Return the (x, y) coordinate for the center point of the cell that contains the specified text.  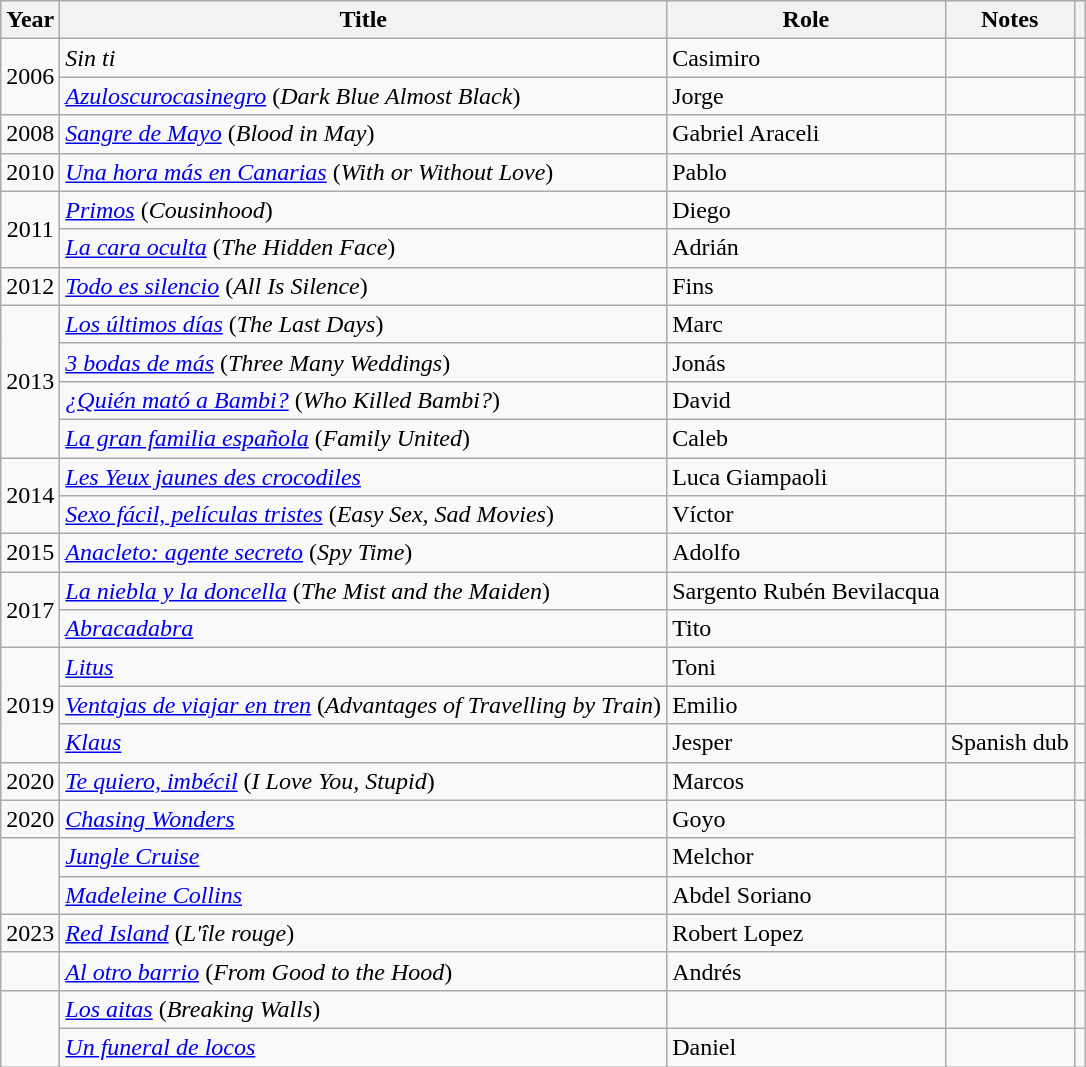
Azuloscurocasinegro (Dark Blue Almost Black) (364, 96)
Title (364, 20)
Sangre de Mayo (Blood in May) (364, 134)
Una hora más en Canarias (With or Without Love) (364, 172)
Adrián (806, 248)
Los aitas (Breaking Walls) (364, 1009)
Primos (Cousinhood) (364, 210)
Jorge (806, 96)
2012 (30, 286)
Goyo (806, 819)
Daniel (806, 1047)
Marc (806, 324)
Jesper (806, 743)
Sargento Rubén Bevilacqua (806, 591)
Emilio (806, 705)
3 bodas de más (Three Many Weddings) (364, 362)
Jungle Cruise (364, 857)
Toni (806, 667)
Un funeral de locos (364, 1047)
Madeleine Collins (364, 895)
Casimiro (806, 58)
2014 (30, 496)
Sexo fácil, películas tristes (Easy Sex, Sad Movies) (364, 515)
Anacleto: agente secreto (Spy Time) (364, 553)
La gran familia española (Family United) (364, 438)
Klaus (364, 743)
Te quiero, imbécil (I Love You, Stupid) (364, 781)
Todo es silencio (All Is Silence) (364, 286)
Fins (806, 286)
2015 (30, 553)
Andrés (806, 971)
La niebla y la doncella (The Mist and the Maiden) (364, 591)
Jonás (806, 362)
Melchor (806, 857)
Pablo (806, 172)
Adolfo (806, 553)
Red Island (L'île rouge) (364, 933)
2008 (30, 134)
2019 (30, 705)
Tito (806, 629)
Year (30, 20)
2023 (30, 933)
Robert Lopez (806, 933)
Gabriel Araceli (806, 134)
Marcos (806, 781)
Los últimos días (The Last Days) (364, 324)
Víctor (806, 515)
David (806, 400)
2006 (30, 77)
¿Quién mató a Bambi? (Who Killed Bambi?) (364, 400)
Role (806, 20)
2010 (30, 172)
Chasing Wonders (364, 819)
Les Yeux jaunes des crocodiles (364, 477)
2013 (30, 381)
Luca Giampaoli (806, 477)
Spanish dub (1010, 743)
2011 (30, 229)
La cara oculta (The Hidden Face) (364, 248)
2017 (30, 610)
Sin ti (364, 58)
Litus (364, 667)
Al otro barrio (From Good to the Hood) (364, 971)
Abdel Soriano (806, 895)
Ventajas de viajar en tren (Advantages of Travelling by Train) (364, 705)
Diego (806, 210)
Abracadabra (364, 629)
Notes (1010, 20)
Caleb (806, 438)
